For the text-containing cell, return its midpoint in (x, y) coordinate format. 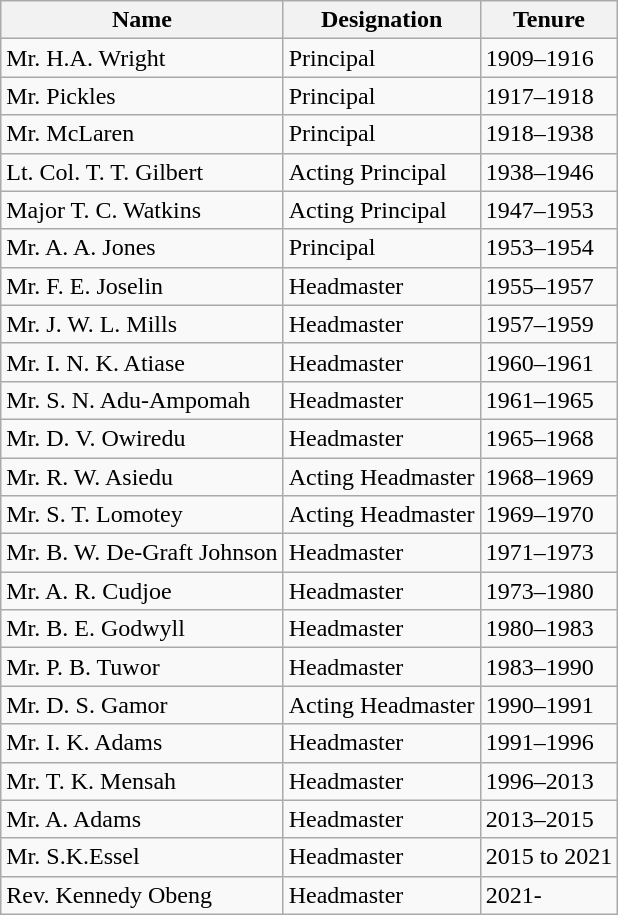
1971–1973 (549, 553)
Mr. R. W. Asiedu (142, 477)
Mr. D. S. Gamor (142, 705)
1983–1990 (549, 667)
Mr. T. K. Mensah (142, 781)
Mr. A. Adams (142, 819)
Mr. McLaren (142, 134)
2013–2015 (549, 819)
1917–1918 (549, 96)
Mr. P. B. Tuwor (142, 667)
Mr. B. E. Godwyll (142, 629)
Mr. S. T. Lomotey (142, 515)
1991–1996 (549, 743)
Mr. J. W. L. Mills (142, 324)
1953–1954 (549, 248)
1957–1959 (549, 324)
Lt. Col. T. T. Gilbert (142, 172)
Mr. S. N. Adu-Ampomah (142, 400)
Mr. A. R. Cudjoe (142, 591)
1973–1980 (549, 591)
1996–2013 (549, 781)
1955–1957 (549, 286)
1938–1946 (549, 172)
Name (142, 20)
Mr. B. W. De-Graft Johnson (142, 553)
1918–1938 (549, 134)
Rev. Kennedy Obeng (142, 895)
1980–1983 (549, 629)
1965–1968 (549, 438)
Tenure (549, 20)
2015 to 2021 (549, 857)
Mr. A. A. Jones (142, 248)
Mr. F. E. Joselin (142, 286)
Mr. I. K. Adams (142, 743)
1990–1991 (549, 705)
Mr. S.K.Essel (142, 857)
1909–1916 (549, 58)
1947–1953 (549, 210)
1961–1965 (549, 400)
Mr. Pickles (142, 96)
1960–1961 (549, 362)
1968–1969 (549, 477)
2021- (549, 895)
Mr. D. V. Owiredu (142, 438)
1969–1970 (549, 515)
Designation (382, 20)
Mr. I. N. K. Atiase (142, 362)
Major T. C. Watkins (142, 210)
Mr. H.A. Wright (142, 58)
